Return [x, y] of the center of cell containing provided text 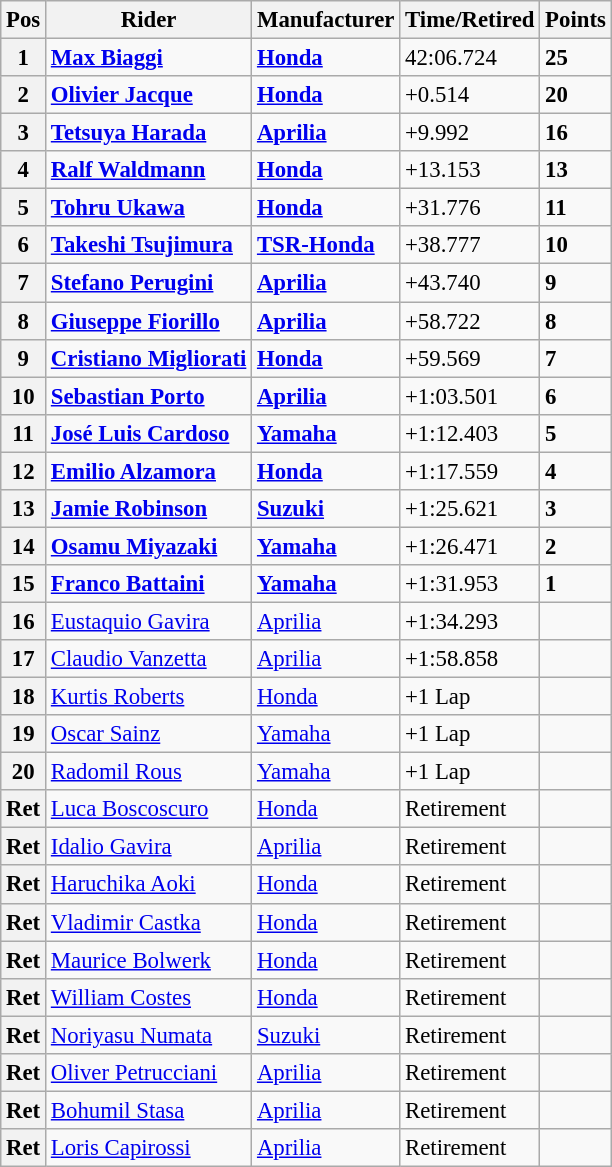
+1:58.858 [470, 659]
+43.740 [470, 283]
+1:12.403 [470, 433]
+1:25.621 [470, 509]
14 [24, 546]
+1:03.501 [470, 396]
Maurice Bolwerk [149, 960]
+1:26.471 [470, 546]
Max Biaggi [149, 58]
Bohumil Stasa [149, 1110]
Cristiano Migliorati [149, 358]
+1:17.559 [470, 471]
Oliver Petrucciani [149, 1073]
+13.153 [470, 170]
Emilio Alzamora [149, 471]
Points [576, 20]
+38.777 [470, 245]
TSR-Honda [326, 245]
Olivier Jacque [149, 95]
18 [24, 697]
25 [576, 58]
Idalio Gavira [149, 847]
+1:34.293 [470, 621]
+31.776 [470, 208]
Time/Retired [470, 20]
Tetsuya Harada [149, 133]
Pos [24, 20]
José Luis Cardoso [149, 433]
Osamu Miyazaki [149, 546]
15 [24, 584]
Vladimir Castka [149, 922]
Stefano Perugini [149, 283]
12 [24, 471]
Tohru Ukawa [149, 208]
William Costes [149, 997]
Takeshi Tsujimura [149, 245]
+1:31.953 [470, 584]
17 [24, 659]
Oscar Sainz [149, 734]
19 [24, 734]
Sebastian Porto [149, 396]
Eustaquio Gavira [149, 621]
Claudio Vanzetta [149, 659]
Manufacturer [326, 20]
+58.722 [470, 321]
Ralf Waldmann [149, 170]
Loris Capirossi [149, 1148]
+59.569 [470, 358]
Kurtis Roberts [149, 697]
Radomil Rous [149, 772]
Noriyasu Numata [149, 1035]
42:06.724 [470, 58]
Giuseppe Fiorillo [149, 321]
Haruchika Aoki [149, 885]
Rider [149, 20]
Luca Boscoscuro [149, 809]
Franco Battaini [149, 584]
Jamie Robinson [149, 509]
+9.992 [470, 133]
+0.514 [470, 95]
